Scan for the cell matching the given text and deliver its (x, y) coordinate at center. 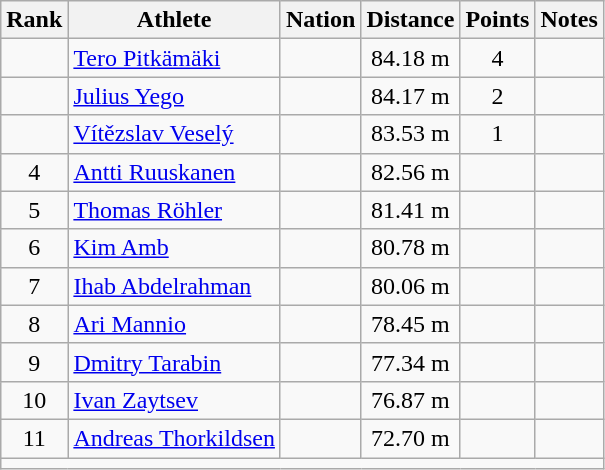
83.53 m (410, 134)
Rank (34, 20)
Ihab Abdelrahman (174, 286)
Athlete (174, 20)
Kim Amb (174, 248)
6 (34, 248)
Points (498, 20)
81.41 m (410, 210)
Thomas Röhler (174, 210)
10 (34, 400)
1 (498, 134)
Dmitry Tarabin (174, 362)
Distance (410, 20)
7 (34, 286)
Vítězslav Veselý (174, 134)
Julius Yego (174, 96)
Ivan Zaytsev (174, 400)
78.45 m (410, 324)
Tero Pitkämäki (174, 58)
Antti Ruuskanen (174, 172)
Ari Mannio (174, 324)
Nation (320, 20)
76.87 m (410, 400)
2 (498, 96)
11 (34, 438)
Notes (569, 20)
80.06 m (410, 286)
5 (34, 210)
82.56 m (410, 172)
9 (34, 362)
72.70 m (410, 438)
80.78 m (410, 248)
84.18 m (410, 58)
8 (34, 324)
77.34 m (410, 362)
Andreas Thorkildsen (174, 438)
84.17 m (410, 96)
